From the cell containing the given text, extract its center point as [x, y] coordinate. 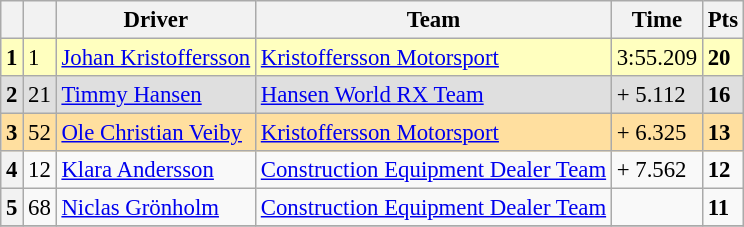
3 [12, 133]
Klara Andersson [156, 170]
Ole Christian Veiby [156, 133]
4 [12, 170]
Hansen World RX Team [433, 95]
Niclas Grönholm [156, 208]
52 [40, 133]
13 [722, 133]
+ 7.562 [656, 170]
Team [433, 20]
2 [12, 95]
+ 5.112 [656, 95]
5 [12, 208]
Johan Kristoffersson [156, 58]
68 [40, 208]
20 [722, 58]
Time [656, 20]
Driver [156, 20]
21 [40, 95]
Pts [722, 20]
16 [722, 95]
+ 6.325 [656, 133]
11 [722, 208]
3:55.209 [656, 58]
Timmy Hansen [156, 95]
